Return the [x, y] coordinate for the center point of the cell that contains the specified text.  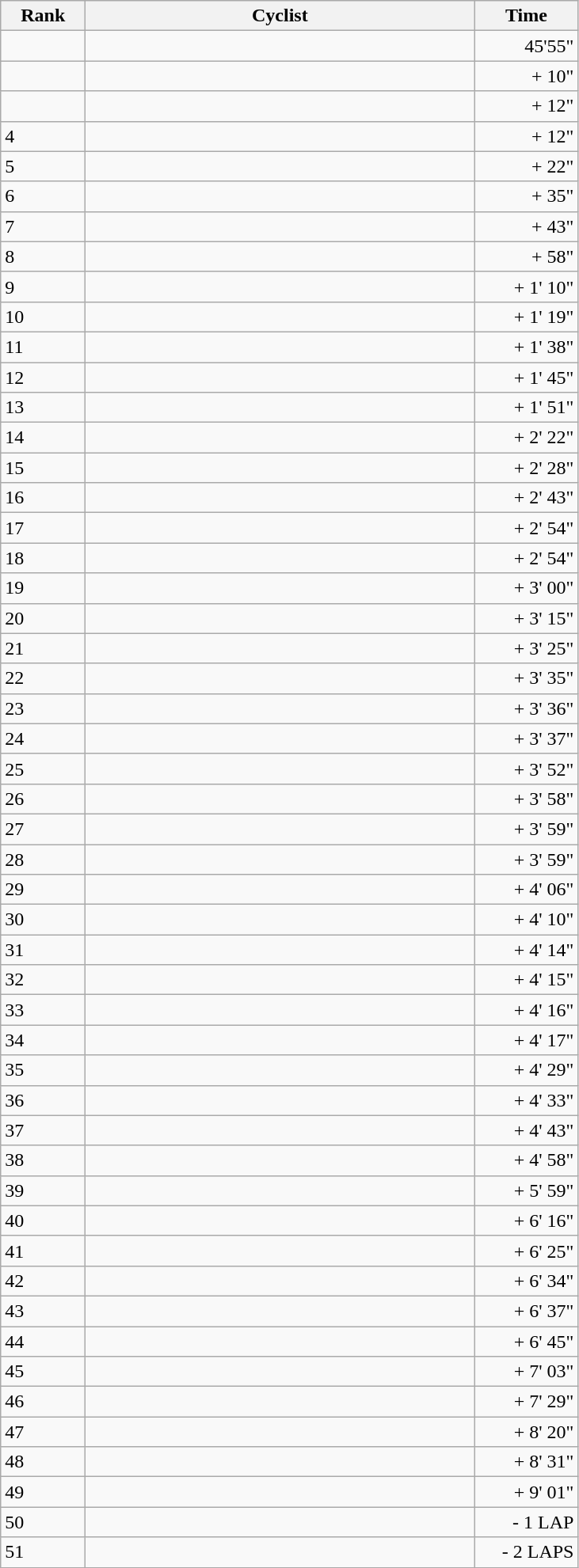
+ 3' 25" [526, 648]
+ 1' 19" [526, 317]
11 [43, 347]
22 [43, 678]
4 [43, 136]
9 [43, 287]
+ 3' 37" [526, 738]
40 [43, 1221]
26 [43, 799]
+ 1' 51" [526, 408]
+ 1' 45" [526, 378]
+ 1' 38" [526, 347]
+ 6' 25" [526, 1251]
12 [43, 378]
15 [43, 468]
37 [43, 1130]
39 [43, 1190]
+ 4' 58" [526, 1160]
+ 4' 17" [526, 1040]
44 [43, 1342]
+ 2' 22" [526, 438]
47 [43, 1432]
+ 4' 14" [526, 950]
6 [43, 196]
38 [43, 1160]
Time [526, 16]
20 [43, 618]
36 [43, 1100]
+ 3' 00" [526, 588]
8 [43, 256]
21 [43, 648]
+ 6' 16" [526, 1221]
- 1 LAP [526, 1522]
+ 22" [526, 166]
+ 7' 03" [526, 1372]
+ 35" [526, 196]
25 [43, 769]
51 [43, 1552]
32 [43, 980]
43 [43, 1311]
45 [43, 1372]
35 [43, 1070]
16 [43, 498]
+ 4' 06" [526, 890]
48 [43, 1462]
+ 3' 35" [526, 678]
+ 4' 29" [526, 1070]
+ 4' 16" [526, 1010]
42 [43, 1281]
5 [43, 166]
Cyclist [280, 16]
49 [43, 1492]
17 [43, 528]
28 [43, 859]
50 [43, 1522]
Rank [43, 16]
+ 10" [526, 76]
31 [43, 950]
+ 6' 37" [526, 1311]
+ 6' 34" [526, 1281]
34 [43, 1040]
29 [43, 890]
33 [43, 1010]
7 [43, 226]
+ 3' 52" [526, 769]
+ 4' 33" [526, 1100]
27 [43, 829]
+ 7' 29" [526, 1402]
18 [43, 558]
+ 4' 15" [526, 980]
23 [43, 708]
+ 4' 10" [526, 920]
+ 5' 59" [526, 1190]
+ 4' 43" [526, 1130]
- 2 LAPS [526, 1552]
13 [43, 408]
+ 1' 10" [526, 287]
30 [43, 920]
45'55" [526, 46]
+ 43" [526, 226]
+ 9' 01" [526, 1492]
+ 3' 36" [526, 708]
19 [43, 588]
+ 2' 28" [526, 468]
10 [43, 317]
+ 8' 31" [526, 1462]
14 [43, 438]
41 [43, 1251]
46 [43, 1402]
24 [43, 738]
+ 8' 20" [526, 1432]
+ 6' 45" [526, 1342]
+ 58" [526, 256]
+ 3' 58" [526, 799]
+ 3' 15" [526, 618]
+ 2' 43" [526, 498]
